Scan for the cell matching the given text and deliver its (X, Y) coordinate at center. 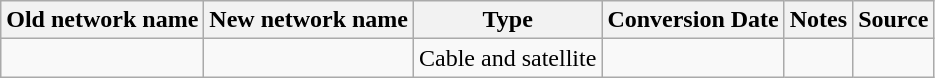
Cable and satellite (508, 58)
Old network name (102, 20)
Source (894, 20)
Notes (818, 20)
Conversion Date (693, 20)
Type (508, 20)
New network name (309, 20)
